Pinpoint the cell where the given text exists, returning its (x, y) midpoint coordinate. 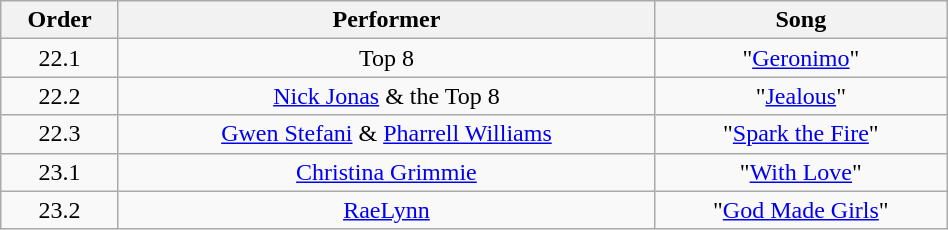
"Spark the Fire" (800, 134)
"With Love" (800, 172)
23.1 (60, 172)
Performer (386, 20)
"Jealous" (800, 96)
Song (800, 20)
"Geronimo" (800, 58)
Christina Grimmie (386, 172)
Gwen Stefani & Pharrell Williams (386, 134)
22.1 (60, 58)
Nick Jonas & the Top 8 (386, 96)
RaeLynn (386, 210)
22.2 (60, 96)
22.3 (60, 134)
"God Made Girls" (800, 210)
Top 8 (386, 58)
23.2 (60, 210)
Order (60, 20)
